Return the [X, Y] coordinate for the center point of the cell that contains the specified text.  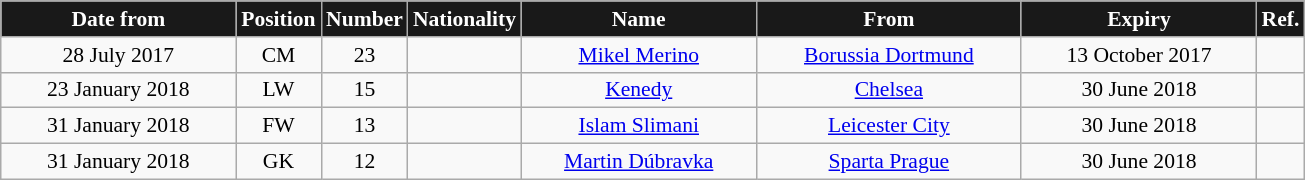
Position [278, 19]
Chelsea [888, 90]
23 January 2018 [118, 90]
Kenedy [638, 90]
13 October 2017 [1138, 55]
LW [278, 90]
Ref. [1281, 19]
13 [364, 126]
Mikel Merino [638, 55]
GK [278, 162]
From [888, 19]
23 [364, 55]
Leicester City [888, 126]
Expiry [1138, 19]
Borussia Dortmund [888, 55]
Islam Slimani [638, 126]
Martin Dúbravka [638, 162]
12 [364, 162]
Date from [118, 19]
15 [364, 90]
CM [278, 55]
FW [278, 126]
Name [638, 19]
Number [364, 19]
Sparta Prague [888, 162]
28 July 2017 [118, 55]
Nationality [464, 19]
